Search for the cell housing the specified text and yield its (x, y) center coordinate. 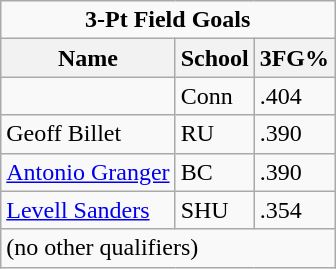
(no other qualifiers) (168, 248)
Name (88, 58)
.354 (294, 210)
RU (214, 134)
BC (214, 172)
Levell Sanders (88, 210)
.404 (294, 96)
3FG% (294, 58)
Antonio Granger (88, 172)
3-Pt Field Goals (168, 20)
SHU (214, 210)
Conn (214, 96)
Geoff Billet (88, 134)
School (214, 58)
